Provide the (x, y) coordinate of the cell's center where the given text is located.  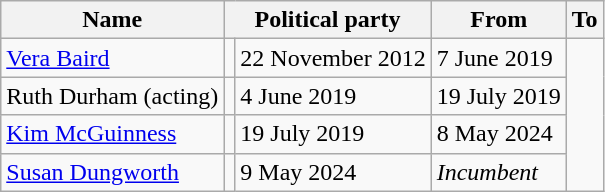
7 June 2019 (498, 58)
8 May 2024 (498, 134)
Ruth Durham (acting) (112, 96)
Political party (328, 20)
Vera Baird (112, 58)
9 May 2024 (333, 172)
Name (112, 20)
4 June 2019 (333, 96)
Kim McGuinness (112, 134)
Susan Dungworth (112, 172)
From (498, 20)
22 November 2012 (333, 58)
Incumbent (498, 172)
To (584, 20)
